Pinpoint the cell where the given text exists, returning its (x, y) midpoint coordinate. 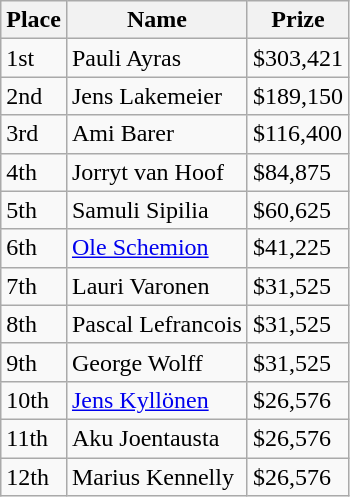
3rd (34, 134)
$116,400 (298, 134)
9th (34, 362)
Jens Kyllönen (156, 400)
Samuli Sipilia (156, 210)
6th (34, 248)
2nd (34, 96)
Marius Kennelly (156, 477)
7th (34, 286)
Ole Schemion (156, 248)
Pascal Lefrancois (156, 324)
1st (34, 58)
$41,225 (298, 248)
Jorryt van Hoof (156, 172)
10th (34, 400)
Place (34, 20)
5th (34, 210)
$303,421 (298, 58)
Ami Barer (156, 134)
Pauli Ayras (156, 58)
Lauri Varonen (156, 286)
11th (34, 438)
$189,150 (298, 96)
Name (156, 20)
12th (34, 477)
8th (34, 324)
Aku Joentausta (156, 438)
$60,625 (298, 210)
Jens Lakemeier (156, 96)
4th (34, 172)
George Wolff (156, 362)
$84,875 (298, 172)
Prize (298, 20)
